Pinpoint the cell where the given text exists, returning its [X, Y] midpoint coordinate. 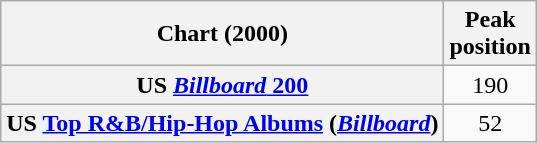
52 [490, 123]
US Billboard 200 [222, 85]
190 [490, 85]
US Top R&B/Hip-Hop Albums (Billboard) [222, 123]
Peakposition [490, 34]
Chart (2000) [222, 34]
